Extract the (x, y) coordinate from the center of the cell holding the provided text.  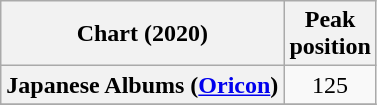
Japanese Albums (Oricon) (142, 85)
Chart (2020) (142, 34)
Peakposition (330, 34)
125 (330, 85)
